Search for the cell housing the specified text and yield its (x, y) center coordinate. 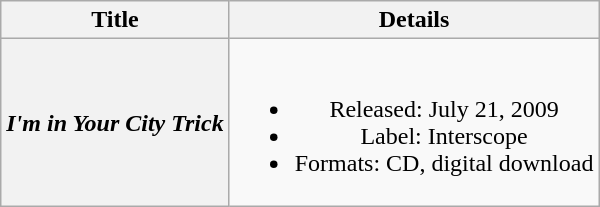
Details (414, 20)
Released: July 21, 2009Label: InterscopeFormats: CD, digital download (414, 122)
Title (115, 20)
I'm in Your City Trick (115, 122)
